Identify which cell holds the provided text, then report its [X, Y] central coordinate. 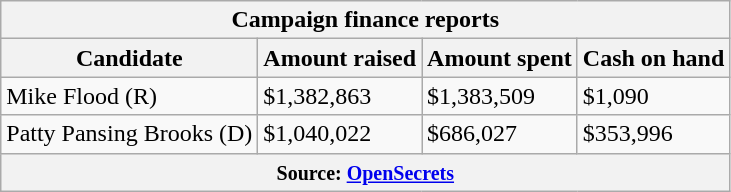
$1,090 [653, 96]
$1,383,509 [500, 96]
Amount spent [500, 58]
Amount raised [340, 58]
$686,027 [500, 134]
$1,382,863 [340, 96]
Cash on hand [653, 58]
Campaign finance reports [366, 20]
$353,996 [653, 134]
Source: OpenSecrets [366, 172]
Patty Pansing Brooks (D) [130, 134]
$1,040,022 [340, 134]
Candidate [130, 58]
Mike Flood (R) [130, 96]
